Locate the cell with the specified text and output its (x, y) center coordinate. 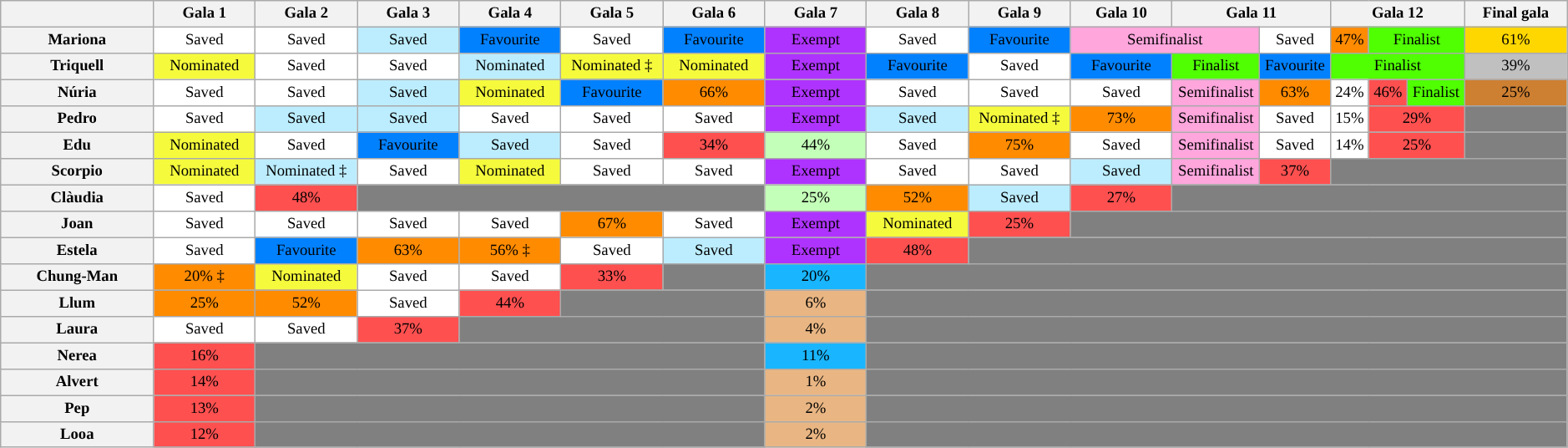
Gala 7 (816, 13)
46% (1388, 94)
Clàudia (77, 197)
Estela (77, 251)
Edu (77, 145)
6% (816, 303)
Núria (77, 94)
20% (816, 277)
Joan (77, 224)
73% (1121, 119)
Gala 8 (918, 13)
Gala 10 (1121, 13)
13% (205, 408)
15% (1349, 119)
Gala 3 (408, 13)
Gala 9 (1019, 13)
Gala 4 (510, 13)
Mariona (77, 40)
47% (1349, 40)
Laura (77, 329)
33% (612, 277)
Final gala (1515, 13)
Chung-Man (77, 277)
Nerea (77, 356)
61% (1515, 40)
Pedro (77, 119)
Gala 2 (306, 13)
Pep (77, 408)
Gala 12 (1398, 13)
34% (714, 145)
29% (1416, 119)
16% (205, 356)
Looa (77, 435)
20% ‡ (205, 277)
Scorpio (77, 172)
Triquell (77, 67)
12% (205, 435)
24% (1349, 94)
Gala 6 (714, 13)
27% (1121, 197)
4% (816, 329)
75% (1019, 145)
39% (1515, 67)
66% (714, 94)
56% ‡ (510, 251)
Gala 11 (1251, 13)
Gala 5 (612, 13)
Alvert (77, 383)
Llum (77, 303)
Gala 1 (205, 13)
1% (816, 383)
11% (816, 356)
67% (612, 224)
